Locate the cell with the specified text and output its (x, y) center coordinate. 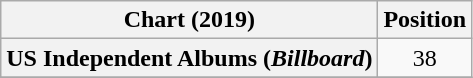
Position (425, 20)
38 (425, 58)
Chart (2019) (190, 20)
US Independent Albums (Billboard) (190, 58)
